Identify which cell holds the provided text, then report its [X, Y] central coordinate. 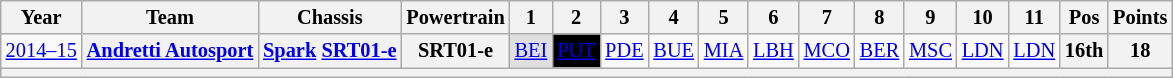
SRT01-e [455, 51]
BER [880, 51]
7 [827, 17]
BEI [532, 51]
10 [983, 17]
18 [1140, 51]
PUT [576, 51]
MCO [827, 51]
3 [624, 17]
Pos [1084, 17]
Points [1140, 17]
8 [880, 17]
Team [170, 17]
5 [724, 17]
Andretti Autosport [170, 51]
2014–15 [42, 51]
9 [930, 17]
MSC [930, 51]
11 [1034, 17]
4 [673, 17]
6 [773, 17]
MIA [724, 51]
BUE [673, 51]
LBH [773, 51]
16th [1084, 51]
PDE [624, 51]
Powertrain [455, 17]
Year [42, 17]
2 [576, 17]
Chassis [330, 17]
1 [532, 17]
Spark SRT01-e [330, 51]
